Output the [X, Y] coordinate of the center of the cell containing the given text.  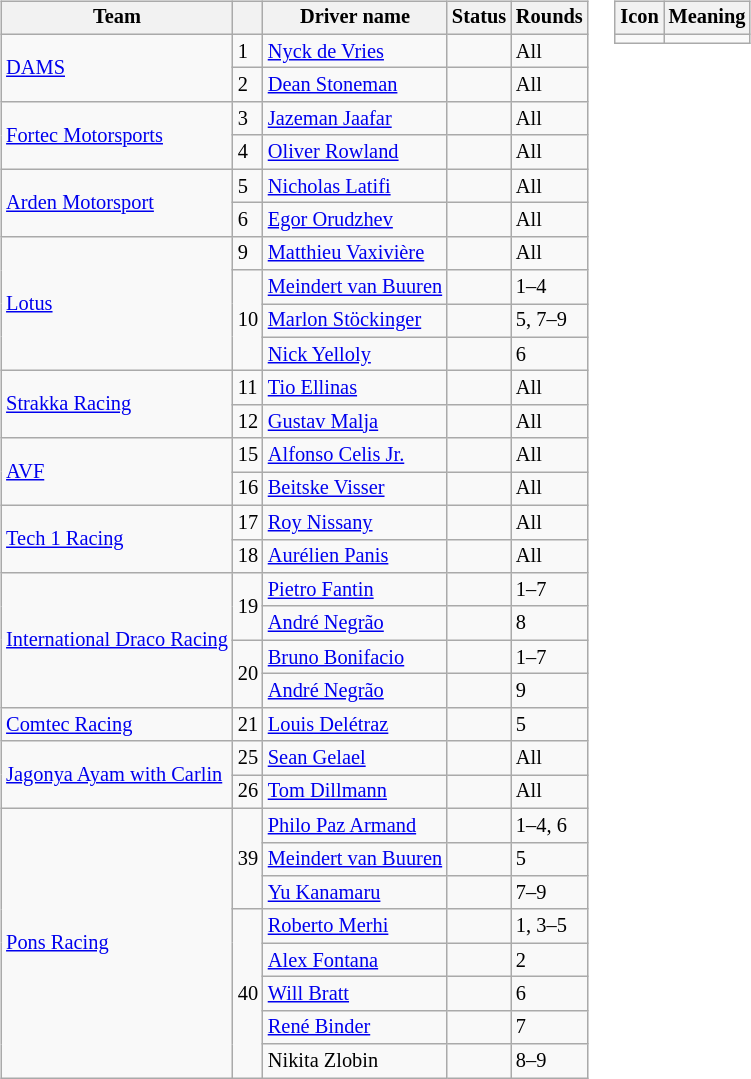
DAMS [117, 68]
10 [248, 320]
19 [248, 606]
Arden Motorsport [117, 202]
1–4 [550, 287]
25 [248, 758]
1–4, 6 [550, 825]
21 [248, 724]
16 [248, 489]
Rounds [550, 18]
Tom Dillmann [355, 792]
1, 3–5 [550, 926]
Nikita Zlobin [355, 1061]
Beitske Visser [355, 489]
Matthieu Vaxivière [355, 253]
Marlon Stöckinger [355, 321]
12 [248, 422]
8 [550, 623]
Bruno Bonifacio [355, 657]
3 [248, 119]
Dean Stoneman [355, 85]
Gustav Malja [355, 422]
Tech 1 Racing [117, 538]
Meaning [708, 18]
Yu Kanamaru [355, 893]
40 [248, 993]
7–9 [550, 893]
International Draco Racing [117, 640]
18 [248, 556]
Louis Delétraz [355, 724]
15 [248, 455]
Jazeman Jaafar [355, 119]
Will Bratt [355, 994]
Comtec Racing [117, 724]
Philo Paz Armand [355, 825]
Oliver Rowland [355, 152]
Tio Ellinas [355, 388]
Status [479, 18]
Nick Yelloly [355, 354]
Strakka Racing [117, 404]
Roy Nissany [355, 522]
8–9 [550, 1061]
Team [117, 18]
Icon [639, 18]
26 [248, 792]
Pietro Fantin [355, 590]
4 [248, 152]
Sean Gelael [355, 758]
Lotus [117, 304]
7 [550, 1027]
Aurélien Panis [355, 556]
Alex Fontana [355, 960]
1 [248, 51]
Nicholas Latifi [355, 186]
Roberto Merhi [355, 926]
Driver name [355, 18]
Pons Racing [117, 942]
AVF [117, 472]
Fortec Motorsports [117, 136]
17 [248, 522]
Egor Orudzhev [355, 220]
39 [248, 858]
René Binder [355, 1027]
5, 7–9 [550, 321]
Alfonso Celis Jr. [355, 455]
20 [248, 674]
Jagonya Ayam with Carlin [117, 774]
11 [248, 388]
Nyck de Vries [355, 51]
